For the text-containing cell, return its midpoint in (X, Y) coordinate format. 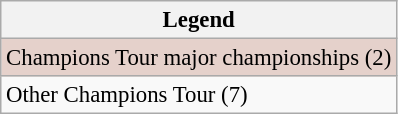
Legend (199, 20)
Champions Tour major championships (2) (199, 58)
Other Champions Tour (7) (199, 95)
